For the text-containing cell, return its midpoint in [x, y] coordinate format. 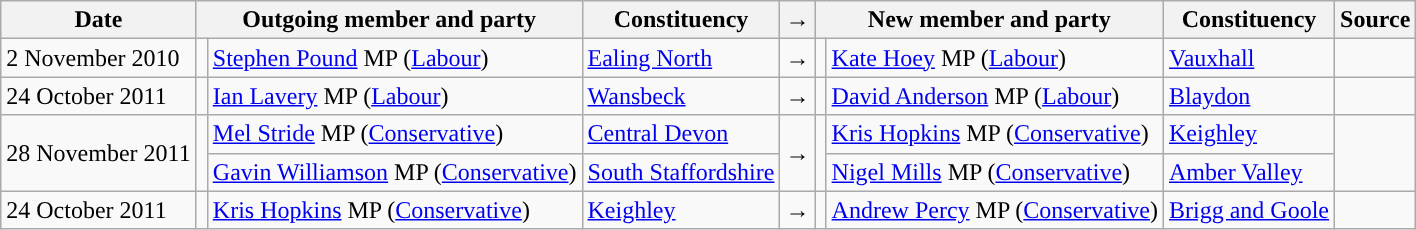
Mel Stride MP (Conservative) [394, 134]
28 November 2011 [98, 153]
Outgoing member and party [389, 20]
Amber Valley [1250, 172]
Blaydon [1250, 96]
Nigel Mills MP (Conservative) [994, 172]
Kate Hoey MP (Labour) [994, 58]
Gavin Williamson MP (Conservative) [394, 172]
South Staffordshire [681, 172]
Brigg and Goole [1250, 210]
Central Devon [681, 134]
Date [98, 20]
Wansbeck [681, 96]
2 November 2010 [98, 58]
Vauxhall [1250, 58]
Andrew Percy MP (Conservative) [994, 210]
Stephen Pound MP (Labour) [394, 58]
Ealing North [681, 58]
David Anderson MP (Labour) [994, 96]
Ian Lavery MP (Labour) [394, 96]
Source [1376, 20]
New member and party [989, 20]
